Determine the (X, Y) coordinate at the center of the cell enclosing the given text.  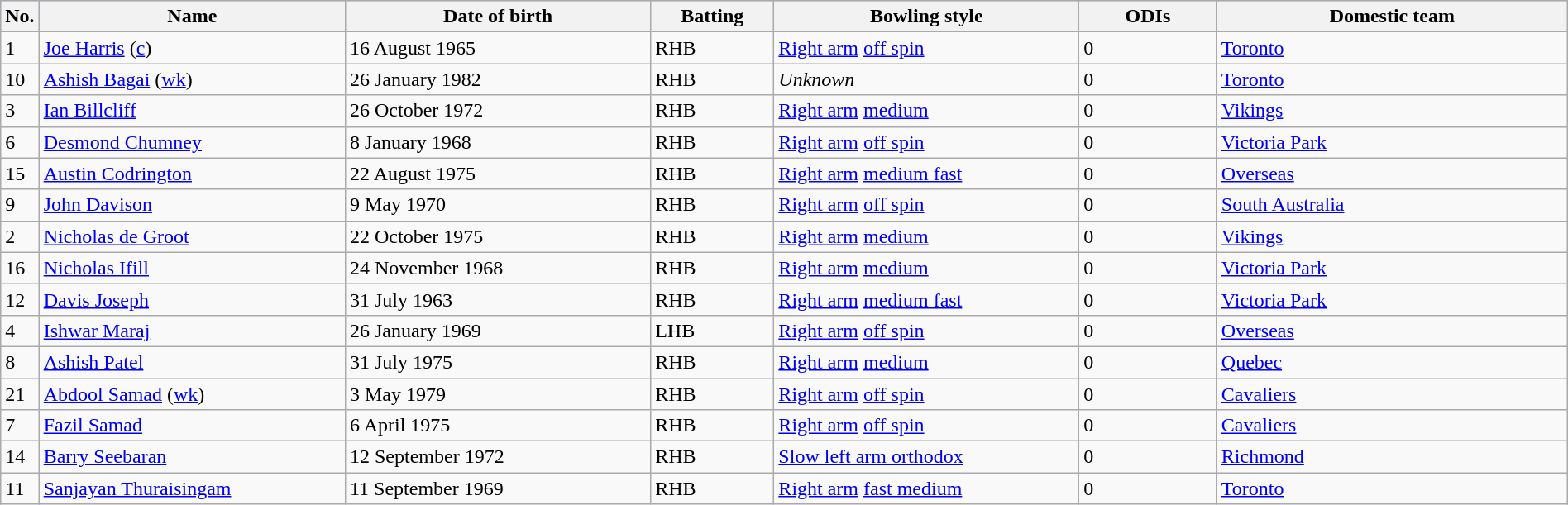
31 July 1975 (498, 362)
Nicholas de Groot (192, 236)
LHB (713, 331)
Ashish Bagai (wk) (192, 79)
Richmond (1392, 457)
26 January 1982 (498, 79)
24 November 1968 (498, 268)
3 May 1979 (498, 394)
21 (20, 394)
12 September 1972 (498, 457)
Davis Joseph (192, 299)
Right arm fast medium (926, 488)
Domestic team (1392, 17)
1 (20, 48)
22 October 1975 (498, 236)
Unknown (926, 79)
Joe Harris (c) (192, 48)
4 (20, 331)
10 (20, 79)
16 August 1965 (498, 48)
9 (20, 205)
Sanjayan Thuraisingam (192, 488)
6 (20, 142)
26 January 1969 (498, 331)
15 (20, 174)
31 July 1963 (498, 299)
Desmond Chumney (192, 142)
8 January 1968 (498, 142)
11 (20, 488)
John Davison (192, 205)
Batting (713, 17)
22 August 1975 (498, 174)
Barry Seebaran (192, 457)
26 October 1972 (498, 111)
16 (20, 268)
Date of birth (498, 17)
Ian Billcliff (192, 111)
Quebec (1392, 362)
6 April 1975 (498, 426)
Abdool Samad (wk) (192, 394)
Ishwar Maraj (192, 331)
2 (20, 236)
South Australia (1392, 205)
Slow left arm orthodox (926, 457)
3 (20, 111)
11 September 1969 (498, 488)
Austin Codrington (192, 174)
Ashish Patel (192, 362)
Fazil Samad (192, 426)
8 (20, 362)
Name (192, 17)
Bowling style (926, 17)
12 (20, 299)
9 May 1970 (498, 205)
14 (20, 457)
ODIs (1148, 17)
7 (20, 426)
Nicholas Ifill (192, 268)
No. (20, 17)
